Pinpoint the cell where the given text exists, returning its [X, Y] midpoint coordinate. 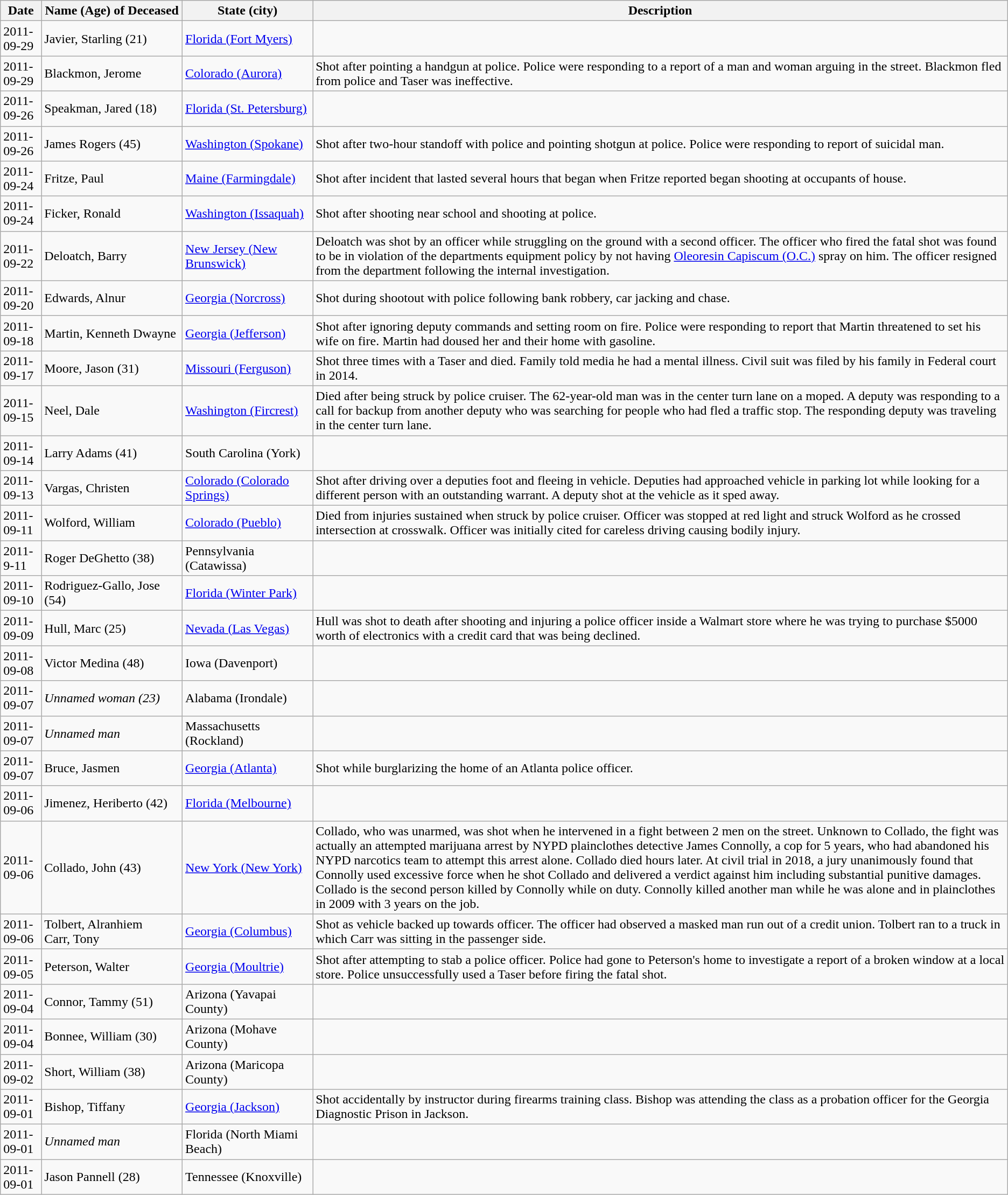
Shot after two-hour standoff with police and pointing shotgun at police. Police were responding to report of suicidal man. [660, 143]
Connor, Tammy (51) [112, 1002]
2011-09-10 [21, 593]
Vargas, Christen [112, 488]
2011-09-14 [21, 452]
Collado, John (43) [112, 867]
2011-09-08 [21, 663]
Florida (North Miami Beach) [248, 1142]
Blackmon, Jerome [112, 73]
Florida (Fort Myers) [248, 39]
Colorado (Pueblo) [248, 523]
Florida (St. Petersburg) [248, 109]
Tolbert, Alranhiem Carr, Tony [112, 932]
Bruce, Jasmen [112, 768]
2011-09-02 [21, 1072]
2011-09-22 [21, 256]
2011-09-05 [21, 966]
2011-09-13 [21, 488]
Colorado (Aurora) [248, 73]
2011-09-18 [21, 333]
Missouri (Ferguson) [248, 368]
Washington (Spokane) [248, 143]
Iowa (Davenport) [248, 663]
Neel, Dale [112, 410]
Short, William (38) [112, 1072]
Georgia (Columbus) [248, 932]
Larry Adams (41) [112, 452]
Victor Medina (48) [112, 663]
Florida (Winter Park) [248, 593]
Colorado (Colorado Springs) [248, 488]
Maine (Farmingdale) [248, 179]
Arizona (Yavapai County) [248, 1002]
Peterson, Walter [112, 966]
2011-09-11 [21, 523]
Arizona (Maricopa County) [248, 1072]
Georgia (Atlanta) [248, 768]
Unnamed woman (23) [112, 698]
2011-09-20 [21, 298]
Ficker, Ronald [112, 213]
Hull, Marc (25) [112, 628]
State (city) [248, 11]
Bishop, Tiffany [112, 1107]
2011-09-15 [21, 410]
Georgia (Moultrie) [248, 966]
Speakman, Jared (18) [112, 109]
Tennessee (Knoxville) [248, 1177]
South Carolina (York) [248, 452]
Nevada (Las Vegas) [248, 628]
2011-9-11 [21, 558]
Fritze, Paul [112, 179]
Moore, Jason (31) [112, 368]
Washington (Fircrest) [248, 410]
Bonnee, William (30) [112, 1036]
Pennsylvania (Catawissa) [248, 558]
Georgia (Norcross) [248, 298]
Massachusetts (Rockland) [248, 733]
2011-09-09 [21, 628]
Shot while burglarizing the home of an Atlanta police officer. [660, 768]
Rodriguez-Gallo, Jose (54) [112, 593]
Shot three times with a Taser and died. Family told media he had a mental illness. Civil suit was filed by his family in Federal court in 2014. [660, 368]
2011-09-17 [21, 368]
Alabama (Irondale) [248, 698]
Shot during shootout with police following bank robbery, car jacking and chase. [660, 298]
Date [21, 11]
Description [660, 11]
Javier, Starling (21) [112, 39]
Jimenez, Heriberto (42) [112, 803]
Edwards, Alnur [112, 298]
New Jersey (New Brunswick) [248, 256]
Wolford, William [112, 523]
Jason Pannell (28) [112, 1177]
Name (Age) of Deceased [112, 11]
Shot after incident that lasted several hours that began when Fritze reported began shooting at occupants of house. [660, 179]
Roger DeGhetto (38) [112, 558]
Florida (Melbourne) [248, 803]
Martin, Kenneth Dwayne [112, 333]
New York (New York) [248, 867]
James Rogers (45) [112, 143]
Deloatch, Barry [112, 256]
Georgia (Jackson) [248, 1107]
Arizona (Mohave County) [248, 1036]
Georgia (Jefferson) [248, 333]
Washington (Issaquah) [248, 213]
Shot after shooting near school and shooting at police. [660, 213]
